Provide the [x, y] coordinate of the cell's center where the given text is located.  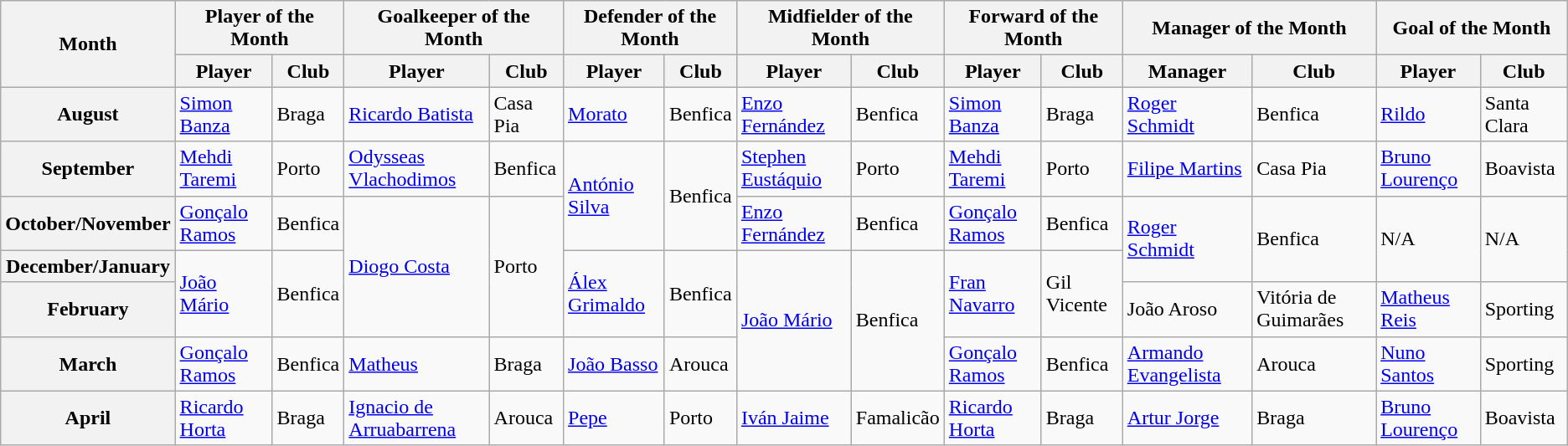
Pepe [615, 418]
Player of the Month [260, 28]
Rildo [1428, 114]
Filipe Martins [1187, 169]
August [88, 114]
António Silva [615, 196]
Goal of the Month [1473, 28]
Vitória de Guimarães [1314, 310]
February [88, 310]
Iván Jaime [794, 418]
Gil Vicente [1082, 293]
Nuno Santos [1428, 363]
Manager of the Month [1249, 28]
Álex Grimaldo [615, 293]
December/January [88, 266]
Goalkeeper of the Month [454, 28]
Morato [615, 114]
Santa Clara [1524, 114]
Fran Navarro [993, 293]
João Aroso [1187, 310]
Odysseas Vlachodimos [417, 169]
March [88, 363]
Ignacio de Arruabarrena [417, 418]
October/November [88, 223]
Matheus Reis [1428, 310]
Artur Jorge [1187, 418]
Midfielder of the Month [840, 28]
Famalicão [898, 418]
Defender of the Month [650, 28]
Matheus [417, 363]
Armando Evangelista [1187, 363]
Forward of the Month [1034, 28]
September [88, 169]
Month [88, 44]
Stephen Eustáquio [794, 169]
Manager [1187, 71]
Ricardo Batista [417, 114]
João Basso [615, 363]
April [88, 418]
Diogo Costa [417, 266]
